Provide the [x, y] coordinate of the cell's center where the given text is located.  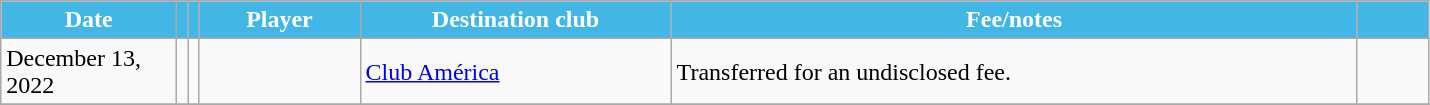
Club América [516, 72]
Destination club [516, 20]
December 13, 2022 [89, 72]
Player [280, 20]
Fee/notes [1014, 20]
Date [89, 20]
Transferred for an undisclosed fee. [1014, 72]
